Locate the cell with the specified text and output its [x, y] center coordinate. 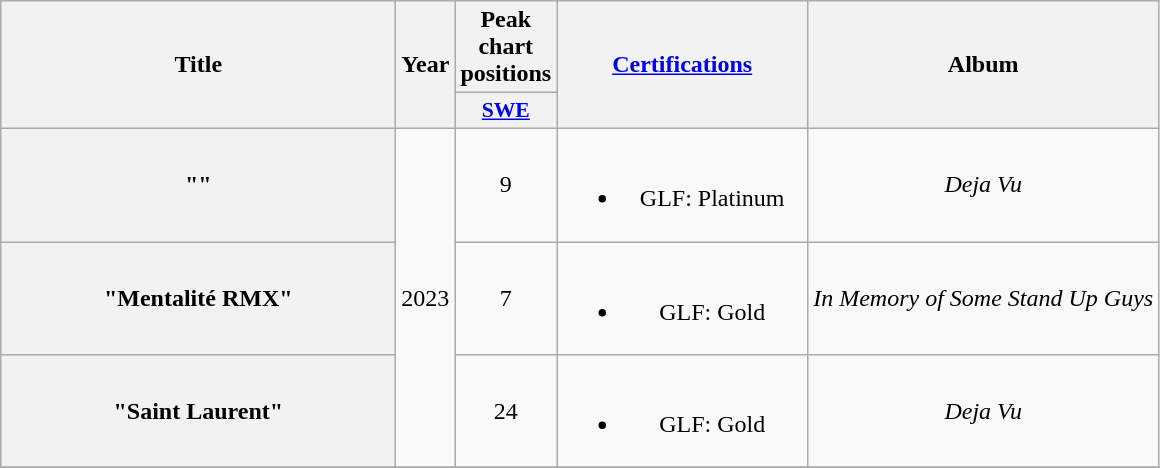
In Memory of Some Stand Up Guys [984, 298]
"" [198, 184]
"Saint Laurent" [198, 412]
9 [506, 184]
Title [198, 65]
SWE [506, 111]
Peak chart positions [506, 47]
GLF: Platinum [682, 184]
Album [984, 65]
"Mentalité RMX" [198, 298]
Certifications [682, 65]
2023 [426, 298]
24 [506, 412]
Year [426, 65]
7 [506, 298]
